Capture the cell that displays the provided text and extract its (X, Y) central coordinate. 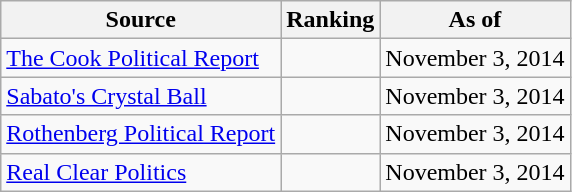
Rothenberg Political Report (141, 134)
The Cook Political Report (141, 58)
As of (475, 20)
Real Clear Politics (141, 172)
Source (141, 20)
Sabato's Crystal Ball (141, 96)
Ranking (330, 20)
